Output the [x, y] coordinate of the center of the cell containing the given text.  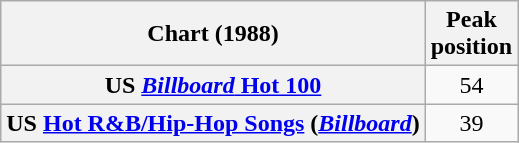
Chart (1988) [213, 34]
US Hot R&B/Hip-Hop Songs (Billboard) [213, 123]
US Billboard Hot 100 [213, 85]
39 [471, 123]
Peakposition [471, 34]
54 [471, 85]
